Locate the cell with the specified text and output its [x, y] center coordinate. 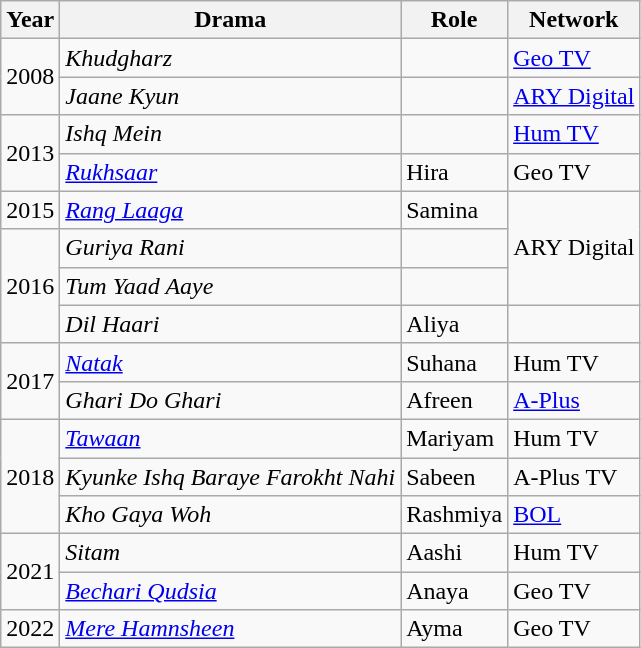
2013 [30, 153]
Kyunke Ishq Baraye Farokht Nahi [230, 477]
Mere Hamnsheen [230, 629]
Bechari Qudsia [230, 591]
Tawaan [230, 438]
2017 [30, 381]
Ghari Do Ghari [230, 400]
Natak [230, 362]
2016 [30, 286]
Hira [454, 172]
Aliya [454, 324]
Sitam [230, 553]
Year [30, 20]
Anaya [454, 591]
2008 [30, 77]
Network [574, 20]
Guriya Rani [230, 248]
Rang Laaga [230, 210]
Jaane Kyun [230, 96]
Role [454, 20]
2015 [30, 210]
Rashmiya [454, 515]
Samina [454, 210]
Khudgharz [230, 58]
Ishq Mein [230, 134]
Dil Haari [230, 324]
Sabeen [454, 477]
2022 [30, 629]
A-Plus [574, 400]
Ayma [454, 629]
A-Plus TV [574, 477]
Kho Gaya Woh [230, 515]
Rukhsaar [230, 172]
Mariyam [454, 438]
Drama [230, 20]
BOL [574, 515]
Afreen [454, 400]
2021 [30, 572]
2018 [30, 476]
Suhana [454, 362]
Aashi [454, 553]
Tum Yaad Aaye [230, 286]
